Output the (x, y) coordinate of the center of the cell containing the given text.  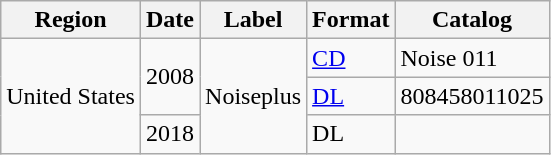
United States (71, 96)
2018 (170, 134)
Noiseplus (254, 96)
Label (254, 20)
CD (351, 58)
Format (351, 20)
Region (71, 20)
Noise 011 (472, 58)
808458011025 (472, 96)
Catalog (472, 20)
2008 (170, 77)
Date (170, 20)
